Identify which cell holds the provided text, then report its [x, y] central coordinate. 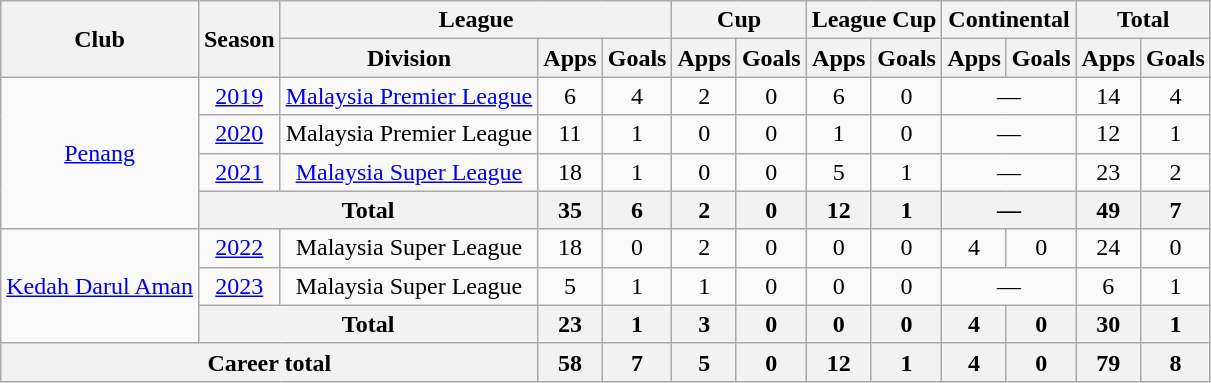
League [476, 20]
14 [1108, 96]
League Cup [874, 20]
24 [1108, 248]
3 [704, 324]
58 [570, 362]
8 [1176, 362]
Club [100, 39]
Season [239, 39]
49 [1108, 210]
2019 [239, 96]
35 [570, 210]
Division [409, 58]
Cup [739, 20]
Penang [100, 153]
2020 [239, 134]
Continental [1009, 20]
Career total [270, 362]
30 [1108, 324]
2021 [239, 172]
2023 [239, 286]
11 [570, 134]
Kedah Darul Aman [100, 286]
79 [1108, 362]
2022 [239, 248]
